From the cell containing the given text, extract its center point as [x, y] coordinate. 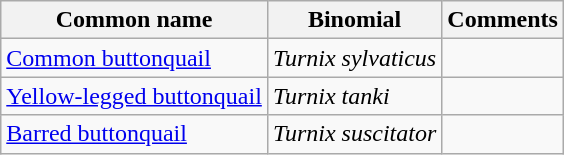
Barred buttonquail [134, 134]
Turnix suscitator [354, 134]
Yellow-legged buttonquail [134, 96]
Turnix tanki [354, 96]
Turnix sylvaticus [354, 58]
Binomial [354, 20]
Comments [503, 20]
Common buttonquail [134, 58]
Common name [134, 20]
